Provide the (X, Y) coordinate of the cell's center where the given text is located.  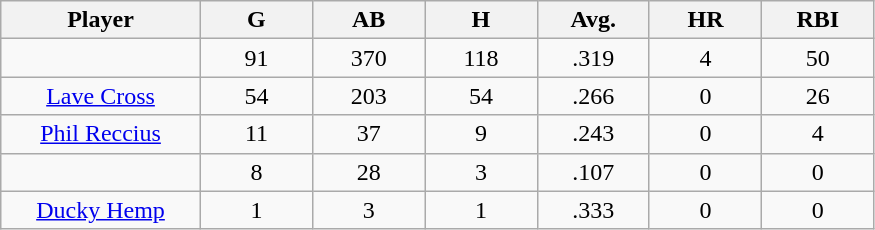
Ducky Hemp (101, 210)
11 (256, 134)
203 (369, 96)
50 (818, 58)
Player (101, 20)
91 (256, 58)
9 (481, 134)
.243 (593, 134)
370 (369, 58)
AB (369, 20)
37 (369, 134)
G (256, 20)
.266 (593, 96)
.333 (593, 210)
Avg. (593, 20)
118 (481, 58)
H (481, 20)
28 (369, 172)
8 (256, 172)
Lave Cross (101, 96)
Phil Reccius (101, 134)
.107 (593, 172)
26 (818, 96)
.319 (593, 58)
HR (705, 20)
RBI (818, 20)
